Capture the cell that displays the provided text and extract its (X, Y) central coordinate. 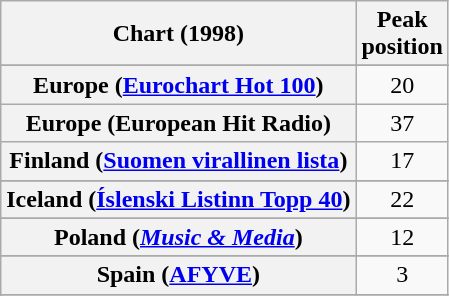
Europe (Eurochart Hot 100) (178, 85)
Europe (European Hit Radio) (178, 123)
37 (402, 123)
Finland (Suomen virallinen lista) (178, 161)
Iceland (Íslenski Listinn Topp 40) (178, 199)
Peakposition (402, 34)
12 (402, 237)
17 (402, 161)
22 (402, 199)
Chart (1998) (178, 34)
Poland (Music & Media) (178, 237)
20 (402, 85)
Spain (AFYVE) (178, 275)
3 (402, 275)
